Scan for the cell matching the given text and deliver its [X, Y] coordinate at center. 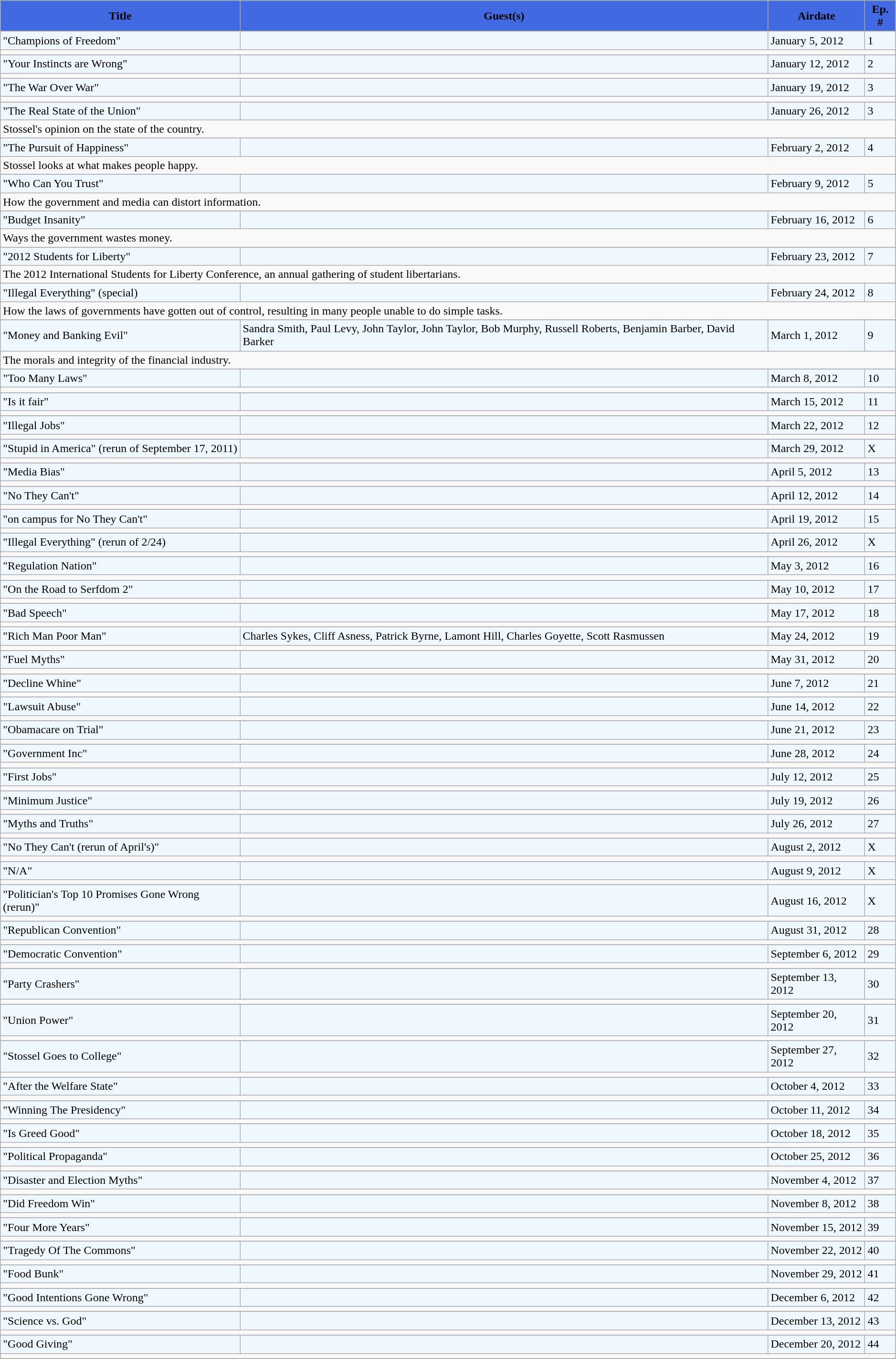
38 [880, 1203]
"Obamacare on Trial" [120, 730]
"Myths and Truths" [120, 823]
April 26, 2012 [816, 542]
5 [880, 183]
"Minimum Justice" [120, 800]
October 11, 2012 [816, 1110]
January 19, 2012 [816, 87]
22 [880, 706]
May 3, 2012 [816, 566]
"On the Road to Serfdom 2" [120, 589]
"Illegal Jobs" [120, 425]
March 1, 2012 [816, 335]
December 13, 2012 [816, 1321]
"Party Crashers" [120, 983]
Sandra Smith, Paul Levy, John Taylor, John Taylor, Bob Murphy, Russell Roberts, Benjamin Barber, David Barker [504, 335]
How the laws of governments have gotten out of control, resulting in many people unable to do simple tasks. [448, 311]
41 [880, 1274]
"Tragedy Of The Commons" [120, 1250]
"Stossel Goes to College" [120, 1056]
September 6, 2012 [816, 954]
"Lawsuit Abuse" [120, 706]
44 [880, 1344]
42 [880, 1297]
The morals and integrity of the financial industry. [448, 360]
"Fuel Myths" [120, 660]
"Too Many Laws" [120, 378]
39 [880, 1227]
Guest(s) [504, 16]
23 [880, 730]
"Did Freedom Win" [120, 1203]
"Budget Insanity" [120, 220]
"Four More Years" [120, 1227]
"N/A" [120, 871]
Stossel looks at what makes people happy. [448, 165]
"Good Intentions Gone Wrong" [120, 1297]
Stossel's opinion on the state of the country. [448, 129]
4 [880, 147]
9 [880, 335]
March 15, 2012 [816, 401]
October 25, 2012 [816, 1157]
"Union Power" [120, 1020]
"Good Giving" [120, 1344]
October 18, 2012 [816, 1133]
"Is it fair" [120, 401]
21 [880, 683]
April 5, 2012 [816, 472]
July 12, 2012 [816, 777]
26 [880, 800]
"After the Welfare State" [120, 1086]
May 31, 2012 [816, 660]
"Food Bunk" [120, 1274]
35 [880, 1133]
33 [880, 1086]
"Your Instincts are Wrong" [120, 64]
How the government and media can distort information. [448, 202]
12 [880, 425]
Charles Sykes, Cliff Asness, Patrick Byrne, Lamont Hill, Charles Goyette, Scott Rasmussen [504, 636]
10 [880, 378]
August 9, 2012 [816, 871]
February 9, 2012 [816, 183]
"Decline Whine" [120, 683]
16 [880, 566]
January 12, 2012 [816, 64]
February 16, 2012 [816, 220]
December 20, 2012 [816, 1344]
November 8, 2012 [816, 1203]
40 [880, 1250]
2 [880, 64]
April 19, 2012 [816, 519]
28 [880, 930]
"No They Can't (rerun of April's)" [120, 847]
March 29, 2012 [816, 448]
June 14, 2012 [816, 706]
August 31, 2012 [816, 930]
"Government Inc" [120, 753]
January 26, 2012 [816, 111]
June 28, 2012 [816, 753]
"Who Can You Trust" [120, 183]
February 2, 2012 [816, 147]
"Rich Man Poor Man" [120, 636]
March 8, 2012 [816, 378]
"Illegal Everything" (rerun of 2/24) [120, 542]
March 22, 2012 [816, 425]
August 2, 2012 [816, 847]
February 23, 2012 [816, 256]
18 [880, 612]
"The Real State of the Union" [120, 111]
"on campus for No They Can't" [120, 519]
"First Jobs" [120, 777]
"Political Propaganda" [120, 1157]
"Bad Speech" [120, 612]
27 [880, 823]
September 27, 2012 [816, 1056]
8 [880, 293]
April 12, 2012 [816, 495]
May 24, 2012 [816, 636]
The 2012 International Students for Liberty Conference, an annual gathering of student libertarians. [448, 274]
"Illegal Everything" (special) [120, 293]
October 4, 2012 [816, 1086]
"Money and Banking Evil" [120, 335]
"Politician's Top 10 Promises Gone Wrong (rerun)" [120, 900]
17 [880, 589]
November 15, 2012 [816, 1227]
November 22, 2012 [816, 1250]
7 [880, 256]
Ep. # [880, 16]
"Republican Convention" [120, 930]
September 20, 2012 [816, 1020]
Airdate [816, 16]
"Democratic Convention" [120, 954]
15 [880, 519]
"Stupid in America" (rerun of September 17, 2011) [120, 448]
November 4, 2012 [816, 1180]
32 [880, 1056]
19 [880, 636]
November 29, 2012 [816, 1274]
37 [880, 1180]
July 19, 2012 [816, 800]
"No They Can't" [120, 495]
6 [880, 220]
January 5, 2012 [816, 41]
"Science vs. God" [120, 1321]
"Regulation Nation" [120, 566]
August 16, 2012 [816, 900]
September 13, 2012 [816, 983]
July 26, 2012 [816, 823]
1 [880, 41]
Title [120, 16]
13 [880, 472]
"Champions of Freedom" [120, 41]
"The Pursuit of Happiness" [120, 147]
"Media Bias" [120, 472]
31 [880, 1020]
43 [880, 1321]
"The War Over War" [120, 87]
20 [880, 660]
May 10, 2012 [816, 589]
February 24, 2012 [816, 293]
"2012 Students for Liberty" [120, 256]
December 6, 2012 [816, 1297]
34 [880, 1110]
June 21, 2012 [816, 730]
30 [880, 983]
11 [880, 401]
Ways the government wastes money. [448, 238]
"Winning The Presidency" [120, 1110]
May 17, 2012 [816, 612]
14 [880, 495]
25 [880, 777]
June 7, 2012 [816, 683]
29 [880, 954]
36 [880, 1157]
"Is Greed Good" [120, 1133]
"Disaster and Election Myths" [120, 1180]
24 [880, 753]
